Return the [x, y] coordinate for the center point of the cell that contains the specified text.  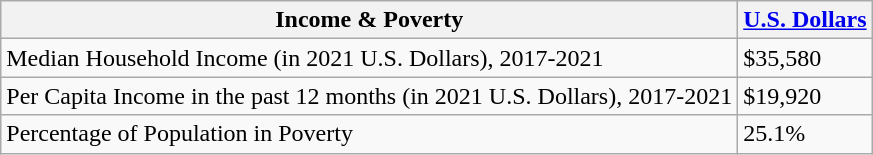
$19,920 [805, 96]
Per Capita Income in the past 12 months (in 2021 U.S. Dollars), 2017-2021 [370, 96]
$35,580 [805, 58]
Income & Poverty [370, 20]
Percentage of Population in Poverty [370, 134]
25.1% [805, 134]
U.S. Dollars [805, 20]
Median Household Income (in 2021 U.S. Dollars), 2017-2021 [370, 58]
